Extract the (x, y) coordinate from the center of the cell holding the provided text.  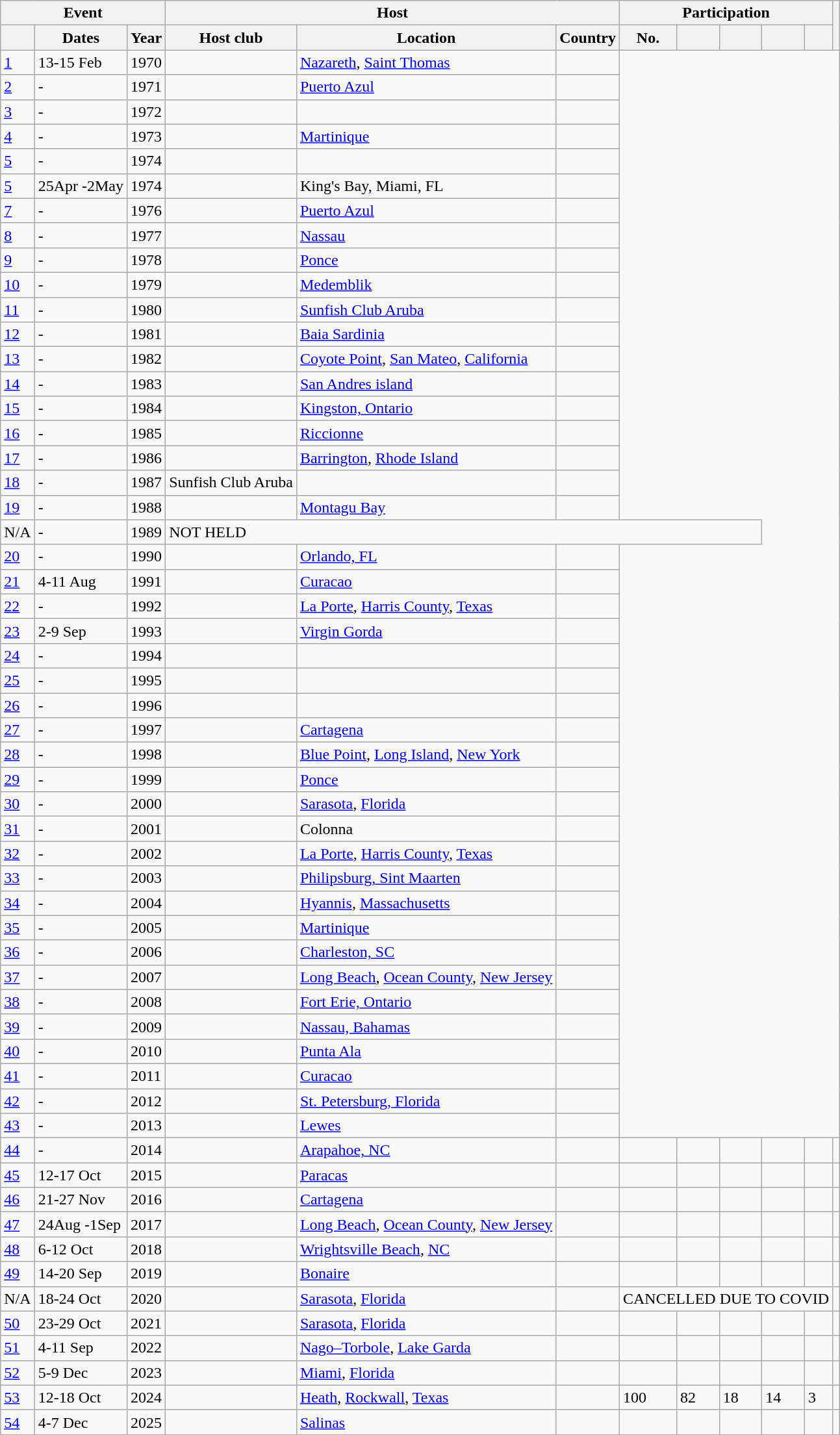
Event (83, 13)
1986 (147, 458)
21-27 Nov (81, 1200)
2012 (147, 1101)
33 (18, 878)
9 (18, 260)
4 (18, 136)
1997 (147, 730)
2017 (147, 1225)
2005 (147, 928)
39 (18, 1026)
2000 (147, 804)
Bonaire (426, 1274)
Medemblik (426, 285)
2013 (147, 1126)
St. Petersburg, Florida (426, 1101)
King's Bay, Miami, FL (426, 186)
Host (392, 13)
13 (18, 359)
2 (18, 87)
2024 (147, 1397)
1988 (147, 507)
1971 (147, 87)
35 (18, 928)
40 (18, 1051)
5-9 Dec (81, 1373)
53 (18, 1397)
1996 (147, 705)
1983 (147, 384)
13-15 Feb (81, 62)
27 (18, 730)
2-9 Sep (81, 631)
1973 (147, 136)
23 (18, 631)
Arapahoe, NC (426, 1150)
82 (698, 1397)
2014 (147, 1150)
Charleston, SC (426, 952)
4-11 Aug (81, 581)
Paracas (426, 1175)
Punta Ala (426, 1051)
1991 (147, 581)
30 (18, 804)
Nago–Torbole, Lake Garda (426, 1348)
CANCELLED DUE TO COVID (726, 1299)
Virgin Gorda (426, 631)
15 (18, 409)
1980 (147, 310)
12-17 Oct (81, 1175)
14-20 Sep (81, 1274)
Wrightsville Beach, NC (426, 1249)
7 (18, 210)
1994 (147, 655)
Location (426, 38)
2006 (147, 952)
1981 (147, 335)
11 (18, 310)
54 (18, 1422)
Country (588, 38)
12-18 Oct (81, 1397)
1993 (147, 631)
1979 (147, 285)
6-12 Oct (81, 1249)
31 (18, 829)
Riccionne (426, 433)
1987 (147, 483)
34 (18, 903)
Colonna (426, 829)
1970 (147, 62)
47 (18, 1225)
42 (18, 1101)
45 (18, 1175)
29 (18, 780)
36 (18, 952)
22 (18, 606)
1982 (147, 359)
2015 (147, 1175)
Orlando, FL (426, 557)
No. (648, 38)
8 (18, 235)
16 (18, 433)
18-24 Oct (81, 1299)
48 (18, 1249)
4-7 Dec (81, 1422)
Heath, Rockwall, Texas (426, 1397)
2011 (147, 1076)
2003 (147, 878)
1990 (147, 557)
38 (18, 1002)
32 (18, 854)
19 (18, 507)
44 (18, 1150)
2009 (147, 1026)
2019 (147, 1274)
12 (18, 335)
Participation (726, 13)
4-11 Sep (81, 1348)
28 (18, 755)
41 (18, 1076)
2007 (147, 977)
52 (18, 1373)
Coyote Point, San Mateo, California (426, 359)
1972 (147, 112)
1989 (147, 532)
Nassau, Bahamas (426, 1026)
26 (18, 705)
49 (18, 1274)
Hyannis, Massachusetts (426, 903)
1984 (147, 409)
2023 (147, 1373)
24Aug -1Sep (81, 1225)
Nazareth, Saint Thomas (426, 62)
1 (18, 62)
2022 (147, 1348)
Lewes (426, 1126)
Nassau (426, 235)
Miami, Florida (426, 1373)
Montagu Bay (426, 507)
1992 (147, 606)
2021 (147, 1323)
1978 (147, 260)
21 (18, 581)
1995 (147, 680)
Salinas (426, 1422)
Philipsburg, Sint Maarten (426, 878)
2010 (147, 1051)
10 (18, 285)
1976 (147, 210)
1977 (147, 235)
50 (18, 1323)
Kingston, Ontario (426, 409)
20 (18, 557)
17 (18, 458)
NOT HELD (464, 532)
2008 (147, 1002)
2004 (147, 903)
2020 (147, 1299)
San Andres island (426, 384)
51 (18, 1348)
2001 (147, 829)
Year (147, 38)
1985 (147, 433)
23-29 Oct (81, 1323)
Fort Erie, Ontario (426, 1002)
43 (18, 1126)
Barrington, Rhode Island (426, 458)
2018 (147, 1249)
46 (18, 1200)
Blue Point, Long Island, New York (426, 755)
25 (18, 680)
1999 (147, 780)
Dates (81, 38)
2016 (147, 1200)
37 (18, 977)
100 (648, 1397)
2002 (147, 854)
25Apr -2May (81, 186)
1998 (147, 755)
Host club (231, 38)
24 (18, 655)
Baia Sardinia (426, 335)
2025 (147, 1422)
